Detect which cell encompasses the target text, then output its [x, y] center coordinate. 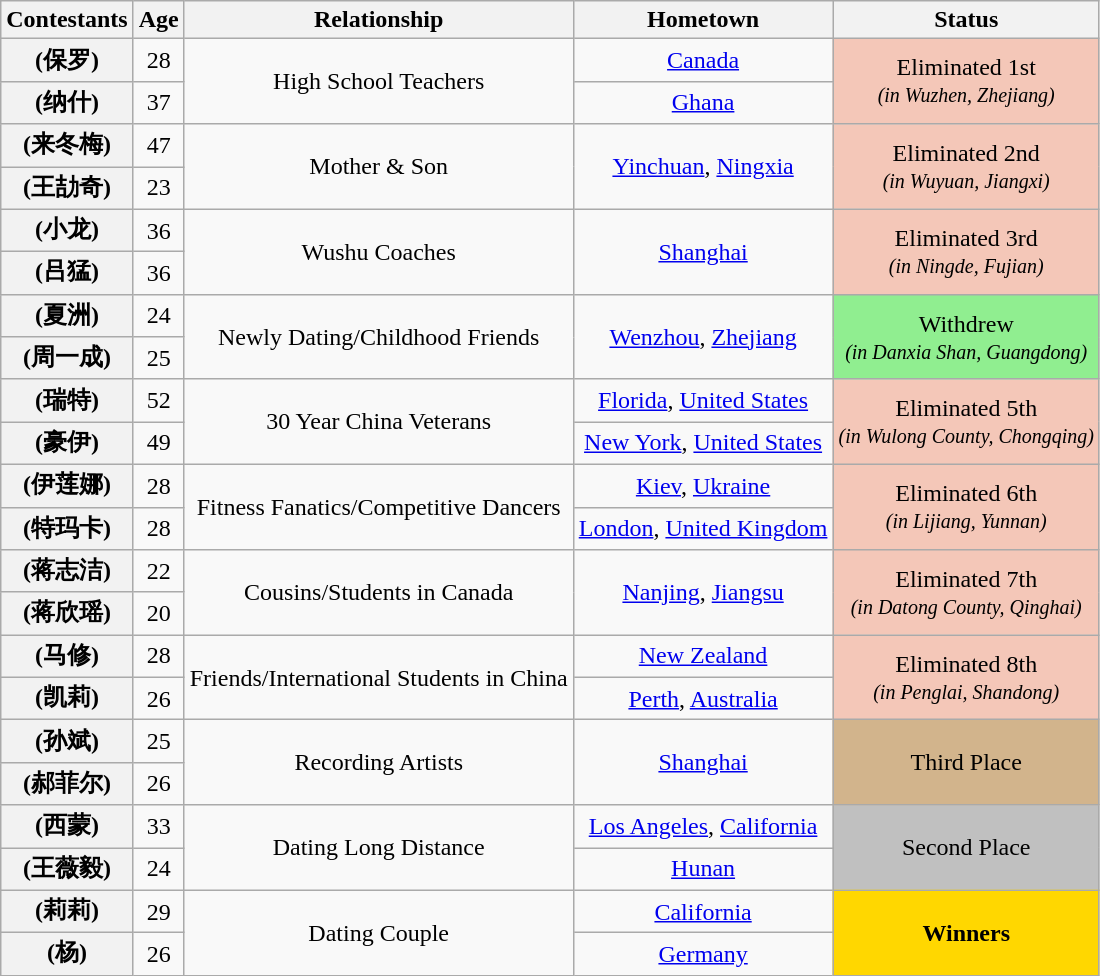
Contestants [67, 20]
Age [158, 20]
Kiev, Ukraine [703, 486]
Relationship [378, 20]
29 [158, 912]
Florida, United States [703, 400]
(来冬梅) [67, 146]
Dating Couple [378, 932]
Withdrew(in Danxia Shan, Guangdong) [966, 336]
New York, United States [703, 444]
California [703, 912]
Third Place [966, 762]
(凯莉) [67, 698]
(保罗) [67, 60]
Eliminated 5th(in Wulong County, Chongqing) [966, 422]
33 [158, 826]
23 [158, 188]
Recording Artists [378, 762]
(蒋志洁) [67, 572]
(杨) [67, 954]
(孙斌) [67, 742]
Los Angeles, California [703, 826]
(王薇毅) [67, 870]
Eliminated 3rd(in Ningde, Fujian) [966, 252]
(伊莲娜) [67, 486]
(豪伊) [67, 444]
Fitness Fanatics/Competitive Dancers [378, 506]
Eliminated 8th(in Penglai, Shandong) [966, 678]
Eliminated 2nd(in Wuyuan, Jiangxi) [966, 166]
52 [158, 400]
High School Teachers [378, 82]
(周一成) [67, 358]
Dating Long Distance [378, 848]
(莉莉) [67, 912]
Hunan [703, 870]
Eliminated 6th(in Lijiang, Yunnan) [966, 506]
Yinchuan, Ningxia [703, 166]
Mother & Son [378, 166]
Wushu Coaches [378, 252]
(吕猛) [67, 274]
(蒋欣瑶) [67, 614]
Second Place [966, 848]
(马修) [67, 656]
(瑞特) [67, 400]
Nanjing, Jiangsu [703, 592]
New Zealand [703, 656]
Cousins/Students in Canada [378, 592]
(特玛卡) [67, 528]
(纳什) [67, 102]
Status [966, 20]
37 [158, 102]
(王劼奇) [67, 188]
30 Year China Veterans [378, 422]
Eliminated 7th(in Datong County, Qinghai) [966, 592]
22 [158, 572]
Hometown [703, 20]
Perth, Australia [703, 698]
London, United Kingdom [703, 528]
Friends/International Students in China [378, 678]
Germany [703, 954]
(郝菲尔) [67, 784]
49 [158, 444]
Winners [966, 932]
20 [158, 614]
Ghana [703, 102]
Eliminated 1st(in Wuzhen, Zhejiang) [966, 82]
Canada [703, 60]
Wenzhou, Zhejiang [703, 336]
(夏洲) [67, 316]
(小龙) [67, 230]
Newly Dating/Childhood Friends [378, 336]
47 [158, 146]
(西蒙) [67, 826]
